Return [X, Y] of the center of cell containing provided text 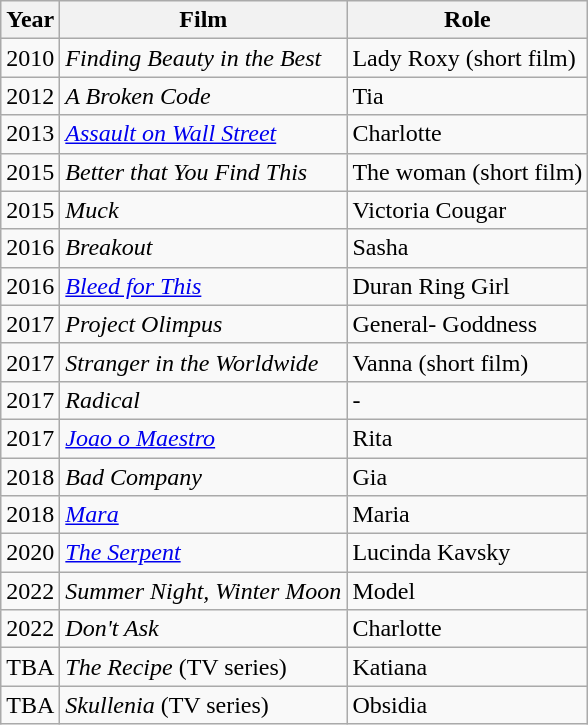
Summer Night, Winter Moon [204, 591]
The Serpent [204, 553]
Lady Roxy (short film) [468, 58]
Gia [468, 477]
The Recipe (TV series) [204, 667]
Victoria Cougar [468, 210]
Obsidia [468, 705]
2012 [30, 96]
Film [204, 20]
Role [468, 20]
Bleed for This [204, 286]
Year [30, 20]
The woman (short film) [468, 172]
- [468, 400]
Radical [204, 400]
Duran Ring Girl [468, 286]
Bad Company [204, 477]
Vanna (short film) [468, 362]
Lucinda Kavsky [468, 553]
Sasha [468, 248]
Finding Beauty in the Best [204, 58]
General- Goddness [468, 324]
Tia [468, 96]
Stranger in the Worldwide [204, 362]
Muck [204, 210]
2020 [30, 553]
Katiana [468, 667]
Breakout [204, 248]
Better that You Find This [204, 172]
Maria [468, 515]
Project Olimpus [204, 324]
Don't Ask [204, 629]
2013 [30, 134]
2010 [30, 58]
Rita [468, 438]
Model [468, 591]
A Broken Code [204, 96]
Assault on Wall Street [204, 134]
Mara [204, 515]
Skullenia (TV series) [204, 705]
Joao o Maestro [204, 438]
